Provide the (X, Y) coordinate of the cell's center where the given text is located.  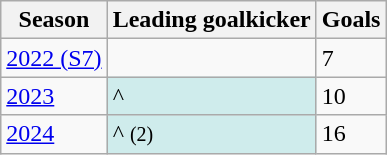
2022 (S7) (54, 58)
7 (351, 58)
2024 (54, 134)
2023 (54, 96)
10 (351, 96)
16 (351, 134)
Season (54, 20)
Goals (351, 20)
^ (2) (212, 134)
^ (212, 96)
Leading goalkicker (212, 20)
